Output the [X, Y] coordinate of the center of the cell containing the given text.  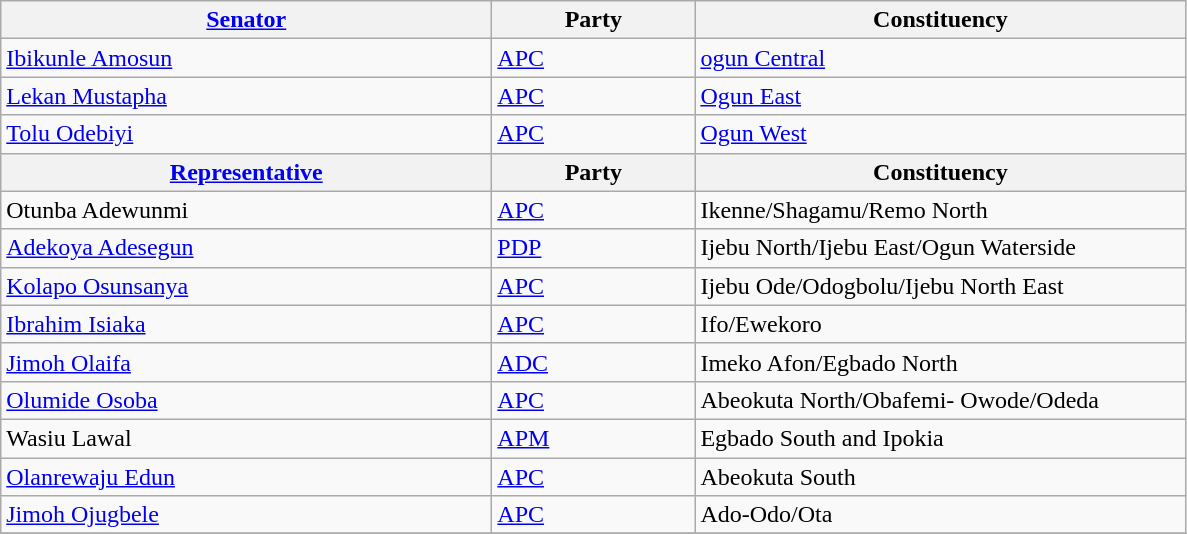
Imeko Afon/Egbado North [940, 362]
Ado-Odo/Ota [940, 515]
Ibikunle Amosun [246, 58]
Otunba Adewunmi [246, 210]
Ibrahim Isiaka [246, 324]
APM [594, 438]
PDP [594, 248]
Ijebu Ode/Odogbolu/Ijebu North East [940, 286]
ADC [594, 362]
Ogun West [940, 134]
Jimoh Olaifa [246, 362]
Senator [246, 20]
Ijebu North/Ijebu East/Ogun Waterside [940, 248]
Jimoh Ojugbele [246, 515]
Abeokuta South [940, 477]
Olumide Osoba [246, 400]
Wasiu Lawal [246, 438]
Representative [246, 172]
Egbado South and Ipokia [940, 438]
Ikenne/Shagamu/Remo North [940, 210]
Kolapo Osunsanya [246, 286]
Adekoya Adesegun [246, 248]
Ogun East [940, 96]
Ifo/Ewekoro [940, 324]
Olanrewaju Edun [246, 477]
Tolu Odebiyi [246, 134]
ogun Central [940, 58]
Abeokuta North/Obafemi- Owode/Odeda [940, 400]
Lekan Mustapha [246, 96]
